Scan for the cell matching the given text and deliver its (X, Y) coordinate at center. 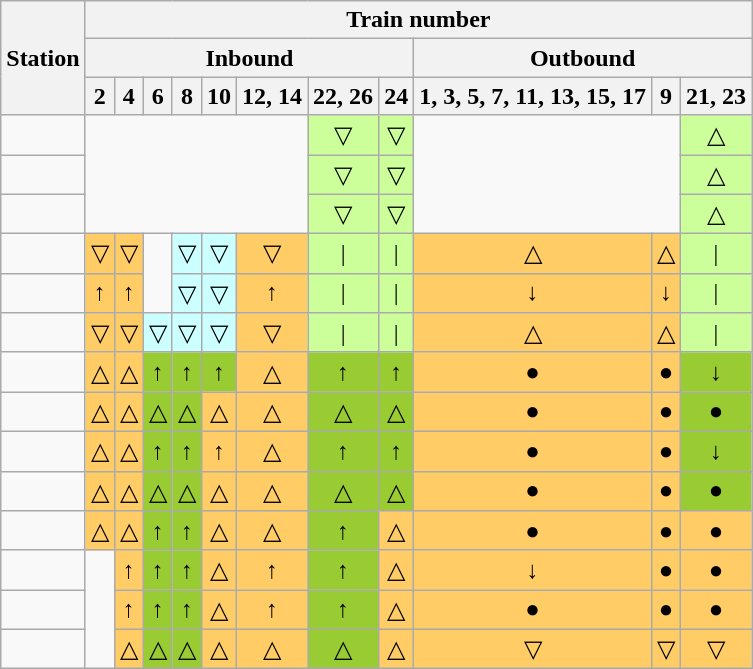
2 (100, 96)
21, 23 (716, 96)
Station (43, 58)
6 (158, 96)
24 (396, 96)
4 (128, 96)
Outbound (583, 58)
10 (218, 96)
1, 3, 5, 7, 11, 13, 15, 17 (533, 96)
22, 26 (344, 96)
8 (186, 96)
Train number (418, 20)
12, 14 (272, 96)
9 (666, 96)
Inbound (249, 58)
